Extract the (x, y) coordinate from the center of the cell holding the provided text.  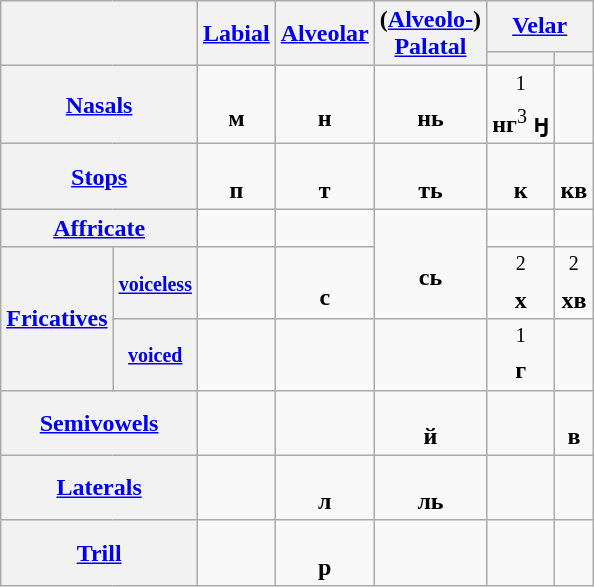
1нг3 ӈ (521, 105)
voiced (155, 355)
2хв (574, 283)
voiceless (155, 283)
ть (430, 176)
м (236, 105)
Fricatives (57, 318)
Velar (540, 26)
л (324, 488)
нь (430, 105)
кв (574, 176)
в (574, 422)
с (324, 283)
сь (430, 264)
Labial (236, 34)
Trill (100, 552)
р (324, 552)
к (521, 176)
Affricate (100, 228)
2х (521, 283)
(Alveolo-)Palatal (430, 34)
й (430, 422)
п (236, 176)
Laterals (100, 488)
Semivowels (100, 422)
ль (430, 488)
Stops (100, 176)
т (324, 176)
Nasals (100, 105)
Alveolar (324, 34)
1г (521, 355)
н (324, 105)
